Pinpoint the cell where the given text exists, returning its (x, y) midpoint coordinate. 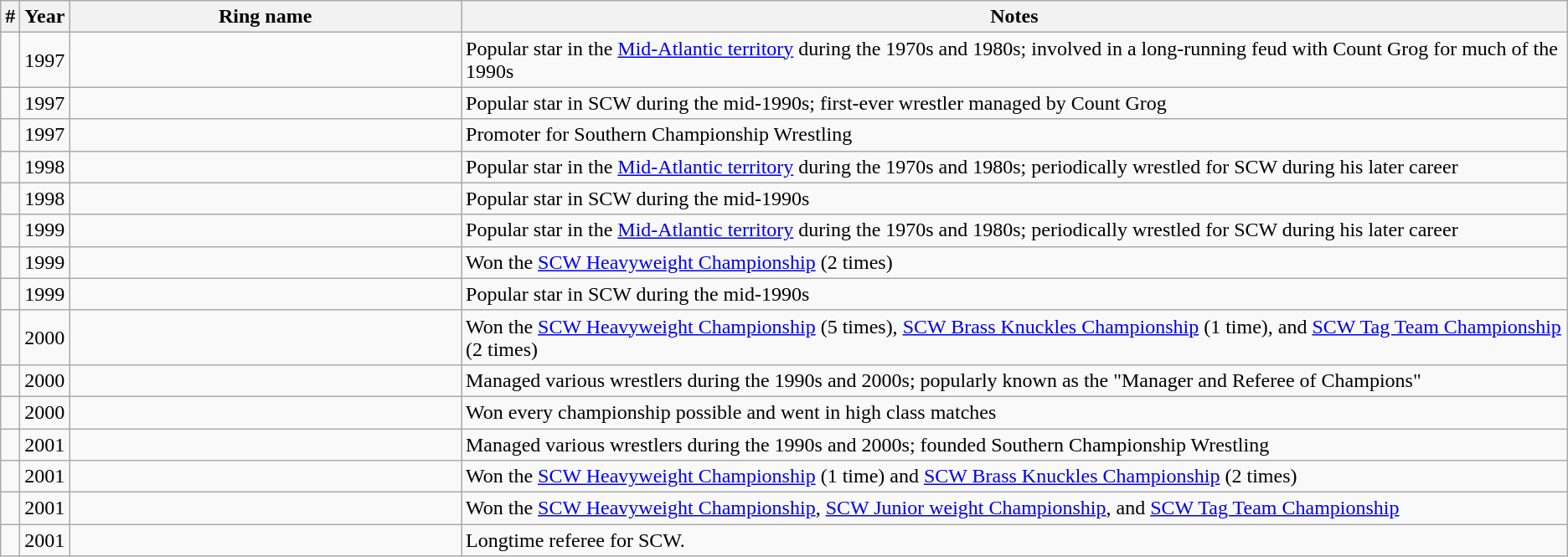
# (10, 17)
Won every championship possible and went in high class matches (1014, 412)
Promoter for Southern Championship Wrestling (1014, 135)
Won the SCW Heavyweight Championship, SCW Junior weight Championship, and SCW Tag Team Championship (1014, 508)
Year (45, 17)
Longtime referee for SCW. (1014, 540)
Managed various wrestlers during the 1990s and 2000s; founded Southern Championship Wrestling (1014, 445)
Popular star in SCW during the mid-1990s; first-ever wrestler managed by Count Grog (1014, 103)
Notes (1014, 17)
Won the SCW Heavyweight Championship (1 time) and SCW Brass Knuckles Championship (2 times) (1014, 477)
Won the SCW Heavyweight Championship (5 times), SCW Brass Knuckles Championship (1 time), and SCW Tag Team Championship (2 times) (1014, 337)
Ring name (266, 17)
Popular star in the Mid-Atlantic territory during the 1970s and 1980s; involved in a long-running feud with Count Grog for much of the 1990s (1014, 60)
Managed various wrestlers during the 1990s and 2000s; popularly known as the "Manager and Referee of Champions" (1014, 380)
Won the SCW Heavyweight Championship (2 times) (1014, 262)
